From the cell containing the given text, extract its center point as [X, Y] coordinate. 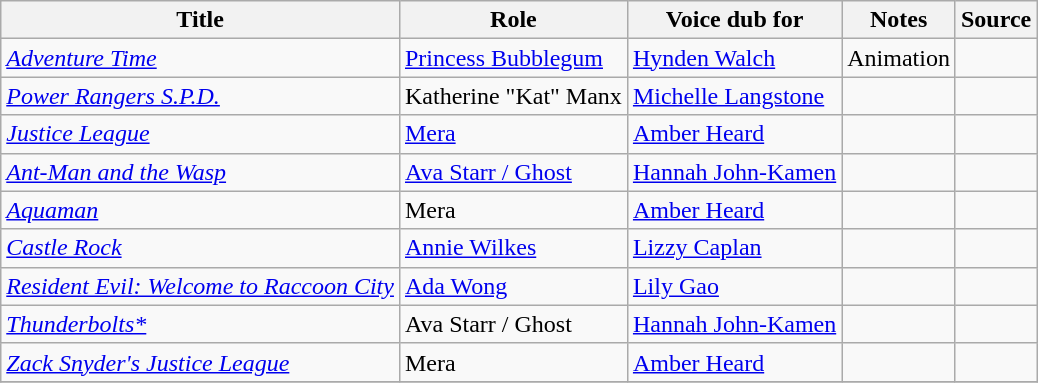
Resident Evil: Welcome to Raccoon City [200, 286]
Princess Bubblegum [513, 58]
Castle Rock [200, 248]
Thunderbolts* [200, 324]
Adventure Time [200, 58]
Power Rangers S.P.D. [200, 96]
Title [200, 20]
Ada Wong [513, 286]
Hynden Walch [734, 58]
Role [513, 20]
Source [996, 20]
Animation [899, 58]
Justice League [200, 134]
Michelle Langstone [734, 96]
Ant-Man and the Wasp [200, 172]
Aquaman [200, 210]
Notes [899, 20]
Voice dub for [734, 20]
Zack Snyder's Justice League [200, 362]
Katherine "Kat" Manx [513, 96]
Lily Gao [734, 286]
Lizzy Caplan [734, 248]
Annie Wilkes [513, 248]
